Pinpoint the cell where the given text exists, returning its (X, Y) midpoint coordinate. 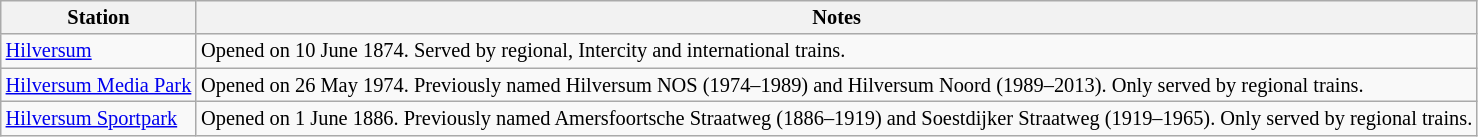
Opened on 26 May 1974. Previously named Hilversum NOS (1974–1989) and Hilversum Noord (1989–2013). Only served by regional trains. (836, 85)
Notes (836, 17)
Opened on 10 June 1874. Served by regional, Intercity and international trains. (836, 51)
Hilversum Sportpark (98, 118)
Station (98, 17)
Hilversum Media Park (98, 85)
Opened on 1 June 1886. Previously named Amersfoortsche Straatweg (1886–1919) and Soestdijker Straatweg (1919–1965). Only served by regional trains. (836, 118)
Hilversum (98, 51)
